Detect which cell encompasses the target text, then output its [X, Y] center coordinate. 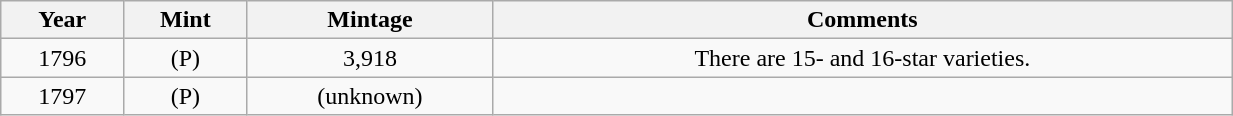
There are 15- and 16-star varieties. [862, 58]
3,918 [370, 58]
Mint [186, 20]
Comments [862, 20]
1797 [62, 96]
Mintage [370, 20]
(unknown) [370, 96]
Year [62, 20]
1796 [62, 58]
